Search for the cell housing the specified text and yield its [X, Y] center coordinate. 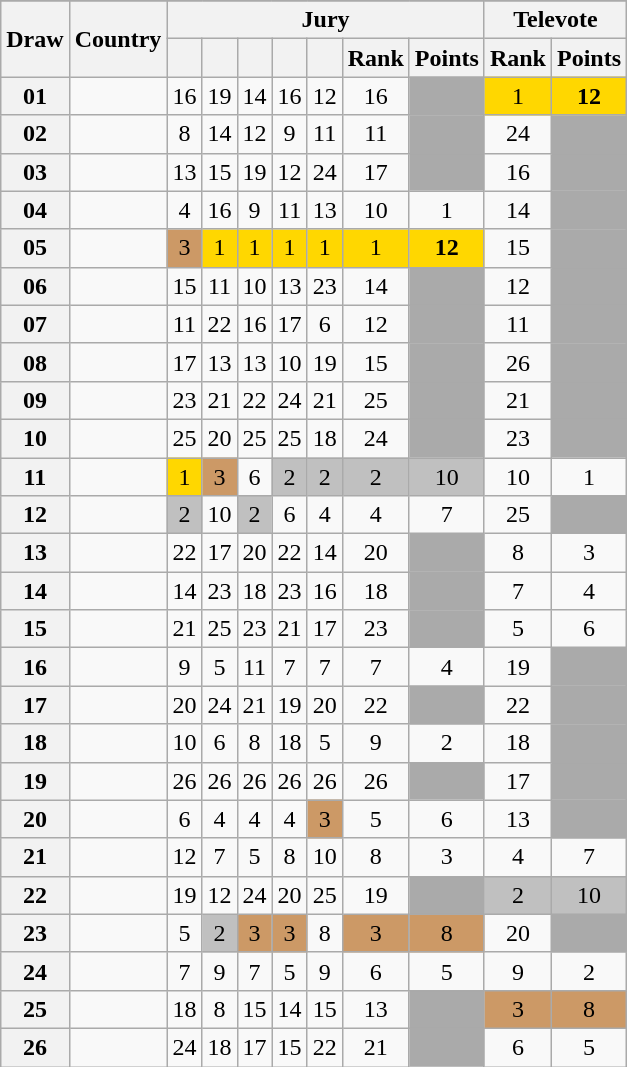
Televote [555, 20]
09 [35, 400]
01 [35, 96]
07 [35, 324]
04 [35, 210]
05 [35, 248]
Country [118, 39]
08 [35, 362]
03 [35, 172]
02 [35, 134]
Draw [35, 39]
Jury [326, 20]
06 [35, 286]
